Capture the cell that displays the provided text and extract its (X, Y) central coordinate. 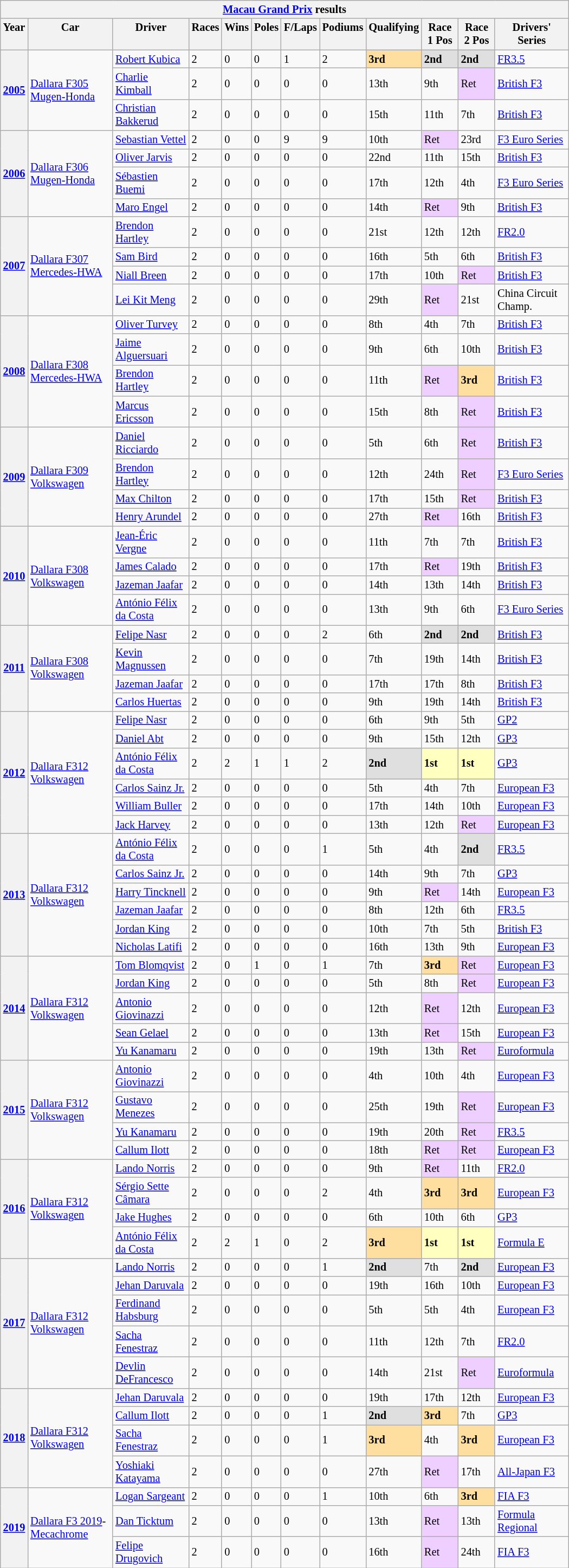
23rd (477, 140)
Dallara F305 Mugen-Honda (70, 90)
Carlos Huertas (151, 702)
18th (393, 1150)
Felipe Drugovich (151, 1552)
GP2 (532, 720)
F/Laps (300, 34)
Christian Bakkerud (151, 115)
2009 (14, 477)
Jack Harvey (151, 825)
Ferdinand Habsburg (151, 1310)
Car (70, 34)
Race 2 Pos (477, 34)
Maro Engel (151, 208)
2008 (14, 372)
Races (206, 34)
29th (393, 300)
2007 (14, 265)
2010 (14, 575)
Sebastian Vettel (151, 140)
Sébastien Buemi (151, 183)
2019 (14, 1528)
2012 (14, 772)
China Circuit Champ. (532, 300)
Jaime Alguersuari (151, 349)
Race 1 Pos (440, 34)
Dallara F307 Mercedes-HWA (70, 265)
2006 (14, 173)
Harry Tincknell (151, 892)
Year (14, 34)
Logan Sargeant (151, 1496)
Nicholas Latifi (151, 947)
Formula Regional (532, 1521)
Dallara F308 Mercedes-HWA (70, 372)
Charlie Kimball (151, 83)
Formula E (532, 1242)
2017 (14, 1323)
Dallara F3 2019-Mecachrome (70, 1528)
Sean Gelael (151, 1033)
Poles (267, 34)
2013 (14, 895)
Daniel Ricciardo (151, 443)
Sérgio Sette Câmara (151, 1193)
2005 (14, 90)
William Buller (151, 806)
Macau Grand Prix results (284, 9)
Sam Bird (151, 257)
2018 (14, 1438)
2011 (14, 669)
Devlin DeFrancesco (151, 1372)
Lei Kit Meng (151, 300)
Henry Arundel (151, 517)
All-Japan F3 (532, 1472)
Dallara F309 Volkswagen (70, 477)
Robert Kubica (151, 59)
20th (440, 1132)
22nd (393, 158)
Jean-Éric Vergne (151, 542)
Dallara F306 Mugen-Honda (70, 173)
Max Chilton (151, 499)
25th (393, 1107)
Oliver Jarvis (151, 158)
Niall Breen (151, 275)
Podiums (343, 34)
Driver (151, 34)
Gustavo Menezes (151, 1107)
Kevin Magnussen (151, 659)
Jake Hughes (151, 1217)
Daniel Abt (151, 738)
2015 (14, 1110)
Tom Blomqvist (151, 965)
Marcus Ericsson (151, 412)
Yoshiaki Katayama (151, 1472)
Drivers' Series (532, 34)
Dan Ticktum (151, 1521)
2014 (14, 1008)
Qualifying (393, 34)
Oliver Turvey (151, 325)
Wins (236, 34)
James Calado (151, 567)
2016 (14, 1208)
